For the text-containing cell, return its midpoint in (X, Y) coordinate format. 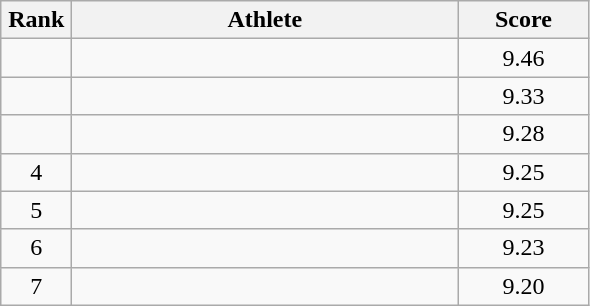
5 (36, 210)
6 (36, 248)
Athlete (265, 20)
4 (36, 172)
9.23 (524, 248)
7 (36, 286)
Rank (36, 20)
9.28 (524, 134)
Score (524, 20)
9.20 (524, 286)
9.46 (524, 58)
9.33 (524, 96)
